Detect which cell encompasses the target text, then output its [X, Y] center coordinate. 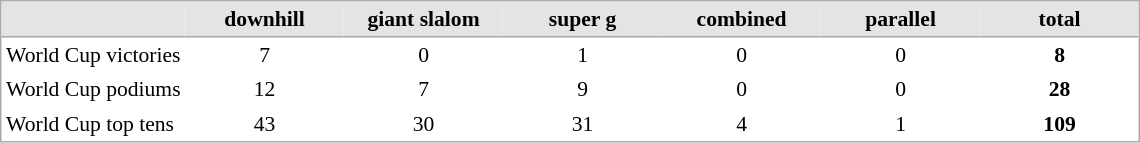
super g [582, 20]
9 [582, 89]
giant slalom [424, 20]
World Cup top tens [94, 123]
total [1060, 20]
8 [1060, 55]
28 [1060, 89]
30 [424, 123]
4 [742, 123]
43 [264, 123]
31 [582, 123]
parallel [900, 20]
12 [264, 89]
World Cup podiums [94, 89]
downhill [264, 20]
combined [742, 20]
109 [1060, 123]
World Cup victories [94, 55]
